Capture the cell that displays the provided text and extract its (x, y) central coordinate. 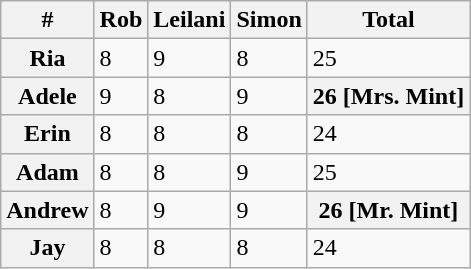
Total (388, 20)
Adam (48, 172)
Leilani (190, 20)
Jay (48, 248)
Adele (48, 96)
Ria (48, 58)
Andrew (48, 210)
# (48, 20)
Simon (269, 20)
26 [Mr. Mint] (388, 210)
Rob (121, 20)
26 [Mrs. Mint] (388, 96)
Erin (48, 134)
